Scan for the cell matching the given text and deliver its [x, y] coordinate at center. 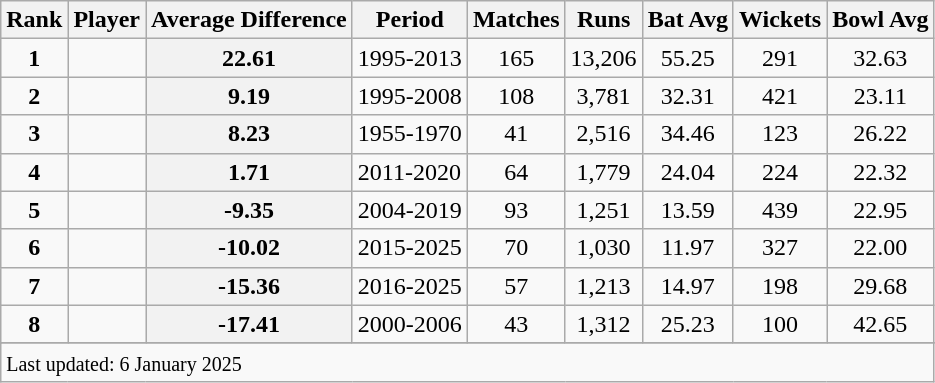
Bat Avg [688, 20]
165 [516, 58]
29.68 [880, 286]
Average Difference [250, 20]
70 [516, 248]
25.23 [688, 324]
-10.02 [250, 248]
3 [34, 134]
11.97 [688, 248]
2011-2020 [410, 172]
14.97 [688, 286]
6 [34, 248]
Last updated: 6 January 2025 [468, 362]
23.11 [880, 96]
42.65 [880, 324]
1,030 [604, 248]
Rank [34, 20]
1 [34, 58]
34.46 [688, 134]
123 [780, 134]
327 [780, 248]
22.32 [880, 172]
1,312 [604, 324]
Player [107, 20]
1.71 [250, 172]
93 [516, 210]
3,781 [604, 96]
Period [410, 20]
-9.35 [250, 210]
4 [34, 172]
43 [516, 324]
1,213 [604, 286]
8 [34, 324]
1,251 [604, 210]
421 [780, 96]
32.31 [688, 96]
22.61 [250, 58]
1955-1970 [410, 134]
41 [516, 134]
224 [780, 172]
2015-2025 [410, 248]
1995-2013 [410, 58]
5 [34, 210]
2004-2019 [410, 210]
1995-2008 [410, 96]
2016-2025 [410, 286]
291 [780, 58]
439 [780, 210]
2000-2006 [410, 324]
22.95 [880, 210]
22.00 [880, 248]
9.19 [250, 96]
8.23 [250, 134]
57 [516, 286]
32.63 [880, 58]
Wickets [780, 20]
Matches [516, 20]
-15.36 [250, 286]
-17.41 [250, 324]
Runs [604, 20]
26.22 [880, 134]
7 [34, 286]
100 [780, 324]
1,779 [604, 172]
13,206 [604, 58]
64 [516, 172]
198 [780, 286]
Bowl Avg [880, 20]
108 [516, 96]
13.59 [688, 210]
55.25 [688, 58]
2 [34, 96]
24.04 [688, 172]
2,516 [604, 134]
